Search for the cell housing the specified text and yield its [X, Y] center coordinate. 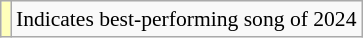
Indicates best-performing song of 2024 [186, 19]
